Capture the cell that displays the provided text and extract its [X, Y] central coordinate. 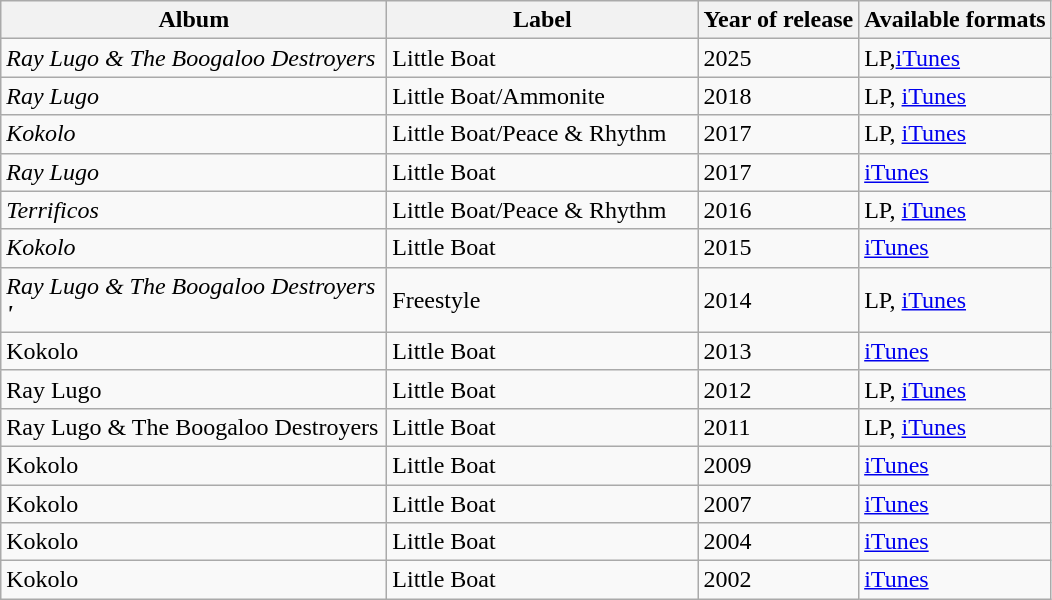
Year of release [778, 20]
LP,iTunes [956, 58]
2012 [778, 389]
2018 [778, 96]
2011 [778, 427]
2013 [778, 351]
Available formats [956, 20]
2002 [778, 580]
Terrificos [194, 210]
2014 [778, 300]
2016 [778, 210]
Little Boat/Ammonite [542, 96]
2004 [778, 542]
Album [194, 20]
Label [542, 20]
2025 [778, 58]
2009 [778, 465]
2015 [778, 248]
2007 [778, 503]
Ray Lugo & The Boogaloo Destroyers ' [194, 300]
Freestyle [542, 300]
